From the cell containing the given text, extract its center point as [x, y] coordinate. 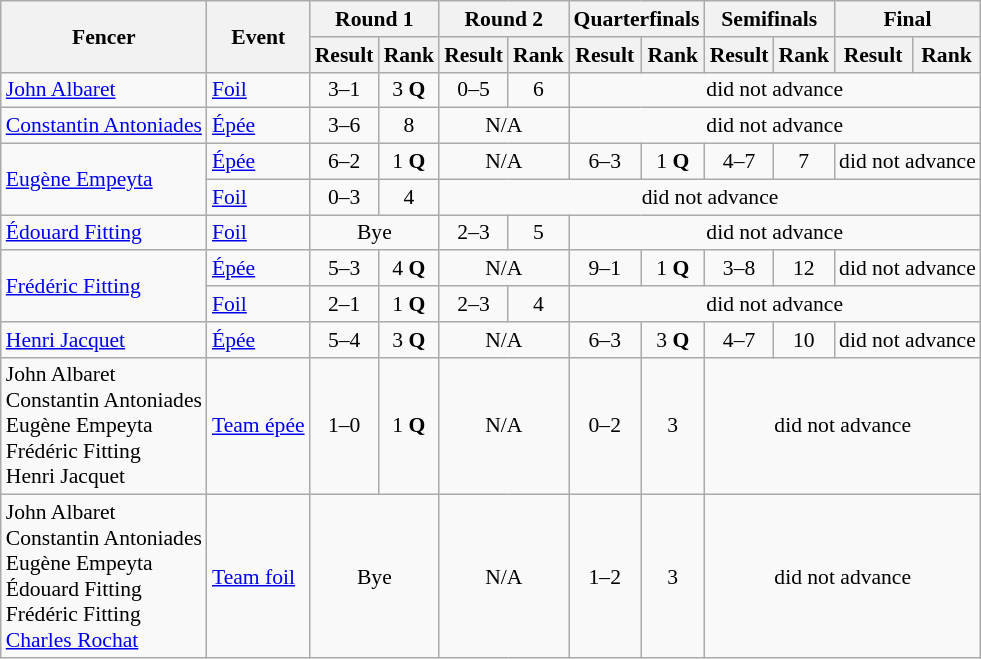
5–4 [344, 340]
10 [804, 340]
John Albaret Constantin Antoniades Eugène Empeyta Édouard Fitting Frédéric Fitting Charles Rochat [104, 576]
6–2 [344, 162]
Constantin Antoniades [104, 126]
Round 1 [374, 19]
Team foil [258, 576]
9–1 [605, 269]
Eugène Empeyta [104, 180]
3–6 [344, 126]
Fencer [104, 36]
5 [538, 233]
1–0 [344, 426]
Event [258, 36]
8 [410, 126]
0–5 [474, 90]
6 [538, 90]
4 Q [410, 269]
7 [804, 162]
Semifinals [770, 19]
Team épée [258, 426]
Henri Jacquet [104, 340]
Final [908, 19]
2–1 [344, 304]
0–2 [605, 426]
John Albaret [104, 90]
Frédéric Fitting [104, 286]
3–1 [344, 90]
Édouard Fitting [104, 233]
Quarterfinals [637, 19]
0–3 [344, 197]
3–8 [740, 269]
12 [804, 269]
John Albaret Constantin Antoniades Eugène Empeyta Frédéric Fitting Henri Jacquet [104, 426]
Round 2 [504, 19]
1–2 [605, 576]
5–3 [344, 269]
